Extract the (x, y) coordinate from the center of the cell holding the provided text.  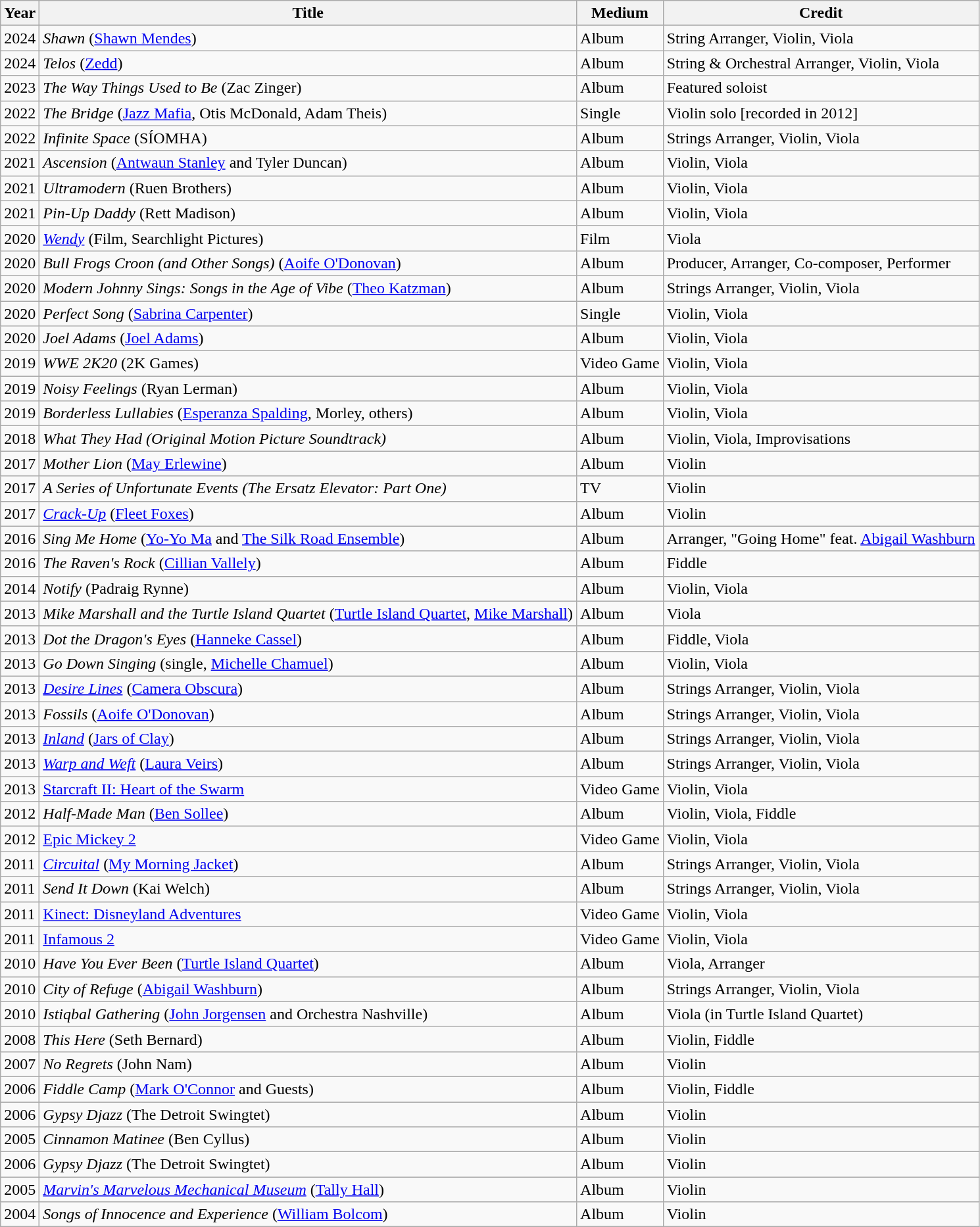
Warp and Weft (Laura Veirs) (308, 764)
Ascension (Antwaun Stanley and Tyler Duncan) (308, 163)
Starcraft II: Heart of the Swarm (308, 789)
Go Down Singing (single, Michelle Chamuel) (308, 663)
String & Orchestral Arranger, Violin, Viola (821, 63)
Borderless Lullabies (Esperanza Spalding, Morley, others) (308, 414)
Credit (821, 13)
Circuital (My Morning Jacket) (308, 864)
A Series of Unfortunate Events (The Ersatz Elevator: Part One) (308, 489)
Featured soloist (821, 88)
Sing Me Home (Yo-Yo Ma and The Silk Road Ensemble) (308, 539)
Marvin's Marvelous Mechanical Museum (Tally Hall) (308, 1190)
Bull Frogs Croon (and Other Songs) (Aoife O'Donovan) (308, 263)
Violin, Viola, Fiddle (821, 814)
Shawn (Shawn Mendes) (308, 38)
Fiddle Camp (Mark O'Connor and Guests) (308, 1089)
Fiddle (821, 564)
Mother Lion (May Erlewine) (308, 464)
Songs of Innocence and Experience (William Bolcom) (308, 1215)
WWE 2K20 (2K Games) (308, 364)
No Regrets (John Nam) (308, 1064)
Infinite Space (SÍOMHA) (308, 138)
What They Had (Original Motion Picture Soundtrack) (308, 439)
Joel Adams (Joel Adams) (308, 339)
Noisy Feelings (Ryan Lerman) (308, 389)
Inland (Jars of Clay) (308, 739)
City of Refuge (Abigail Washburn) (308, 989)
Infamous 2 (308, 939)
Have You Ever Been (Turtle Island Quartet) (308, 964)
This Here (Seth Bernard) (308, 1039)
Title (308, 13)
2008 (20, 1039)
Year (20, 13)
Film (620, 238)
Epic Mickey 2 (308, 839)
Medium (620, 13)
Half-Made Man (Ben Sollee) (308, 814)
String Arranger, Violin, Viola (821, 38)
2018 (20, 439)
Perfect Song (Sabrina Carpenter) (308, 314)
Producer, Arranger, Co-composer, Performer (821, 263)
Violin solo [recorded in 2012] (821, 113)
Fiddle, Viola (821, 638)
Modern Johnny Sings: Songs in the Age of Vibe (Theo Katzman) (308, 288)
The Bridge (Jazz Mafia, Otis McDonald, Adam Theis) (308, 113)
2004 (20, 1215)
Telos (Zedd) (308, 63)
Notify (Padraig Rynne) (308, 589)
Send It Down (Kai Welch) (308, 889)
The Raven's Rock (Cillian Vallely) (308, 564)
Wendy (Film, Searchlight Pictures) (308, 238)
Viola, Arranger (821, 964)
Dot the Dragon's Eyes (Hanneke Cassel) (308, 638)
Arranger, "Going Home" feat. Abigail Washburn (821, 539)
Istiqbal Gathering (John Jorgensen and Orchestra Nashville) (308, 1014)
Cinnamon Matinee (Ben Cyllus) (308, 1140)
2007 (20, 1064)
Pin-Up Daddy (Rett Madison) (308, 213)
Desire Lines (Camera Obscura) (308, 688)
Crack-Up (Fleet Foxes) (308, 514)
2014 (20, 589)
2023 (20, 88)
Violin, Viola, Improvisations (821, 439)
Viola (in Turtle Island Quartet) (821, 1014)
Fossils (Aoife O'Donovan) (308, 713)
Kinect: Disneyland Adventures (308, 914)
TV (620, 489)
Ultramodern (Ruen Brothers) (308, 188)
The Way Things Used to Be (Zac Zinger) (308, 88)
Mike Marshall and the Turtle Island Quartet (Turtle Island Quartet, Mike Marshall) (308, 613)
